Output the [X, Y] coordinate of the center of the cell containing the given text.  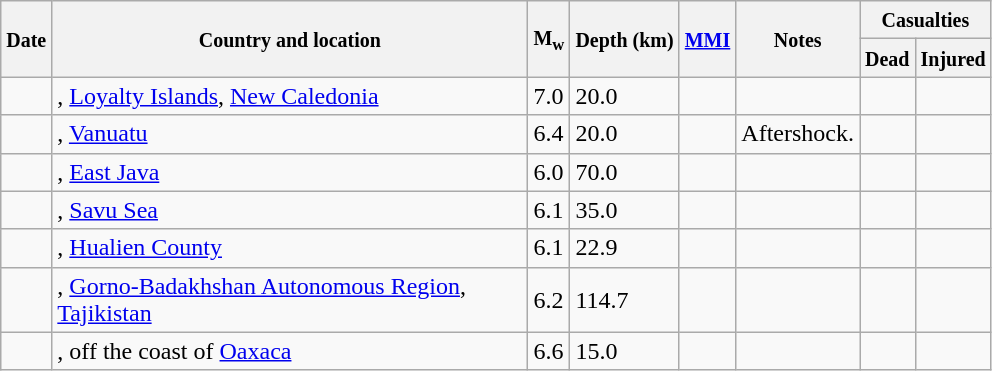
, off the coast of Oaxaca [290, 351]
, Gorno-Badakhshan Autonomous Region, Tajikistan [290, 300]
15.0 [624, 351]
6.2 [549, 300]
Dead [888, 58]
, Loyalty Islands, New Caledonia [290, 96]
Notes [798, 39]
6.0 [549, 172]
35.0 [624, 210]
MMI [708, 39]
6.6 [549, 351]
, Savu Sea [290, 210]
114.7 [624, 300]
70.0 [624, 172]
Casualties [926, 20]
7.0 [549, 96]
, Vanuatu [290, 134]
, Hualien County [290, 248]
22.9 [624, 248]
Country and location [290, 39]
Depth (km) [624, 39]
6.4 [549, 134]
Date [26, 39]
Mw [549, 39]
, East Java [290, 172]
Injured [953, 58]
Aftershock. [798, 134]
